From the cell containing the given text, extract its center point as [X, Y] coordinate. 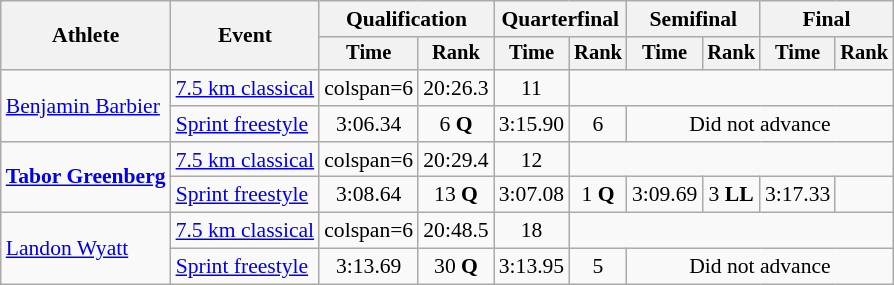
20:29.4 [456, 160]
3:07.08 [532, 195]
18 [532, 231]
12 [532, 160]
3:08.64 [368, 195]
Tabor Greenberg [86, 178]
3 LL [731, 195]
6 Q [456, 124]
Event [246, 36]
3:09.69 [664, 195]
6 [598, 124]
30 Q [456, 267]
Final [826, 19]
Quarterfinal [560, 19]
3:06.34 [368, 124]
3:15.90 [532, 124]
Athlete [86, 36]
20:26.3 [456, 88]
20:48.5 [456, 231]
3:13.95 [532, 267]
3:13.69 [368, 267]
5 [598, 267]
Landon Wyatt [86, 248]
11 [532, 88]
1 Q [598, 195]
13 Q [456, 195]
Qualification [406, 19]
Benjamin Barbier [86, 106]
3:17.33 [798, 195]
Semifinal [694, 19]
